Determine the [x, y] coordinate at the center of the cell enclosing the given text.  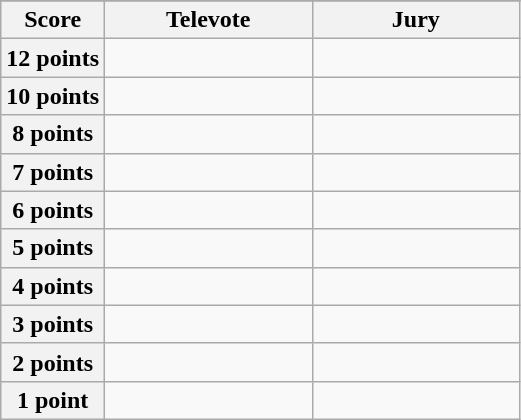
6 points [53, 210]
1 point [53, 400]
8 points [53, 134]
Televote [209, 20]
Score [53, 20]
10 points [53, 96]
5 points [53, 248]
Jury [416, 20]
3 points [53, 324]
4 points [53, 286]
7 points [53, 172]
12 points [53, 58]
2 points [53, 362]
